Extract the [x, y] coordinate from the center of the cell holding the provided text.  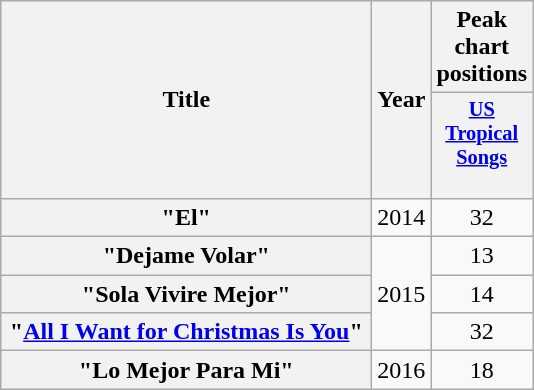
2015 [402, 294]
"All I Want for Christmas Is You" [186, 332]
"Sola Vivire Mejor" [186, 294]
2014 [402, 217]
18 [482, 370]
14 [482, 294]
2016 [402, 370]
Peak chart positions [482, 47]
US Tropical Songs [482, 146]
Title [186, 100]
"Lo Mejor Para Mi" [186, 370]
"El" [186, 217]
13 [482, 256]
"Dejame Volar" [186, 256]
Year [402, 100]
